Return the (x, y) coordinate for the center point of the cell that contains the specified text.  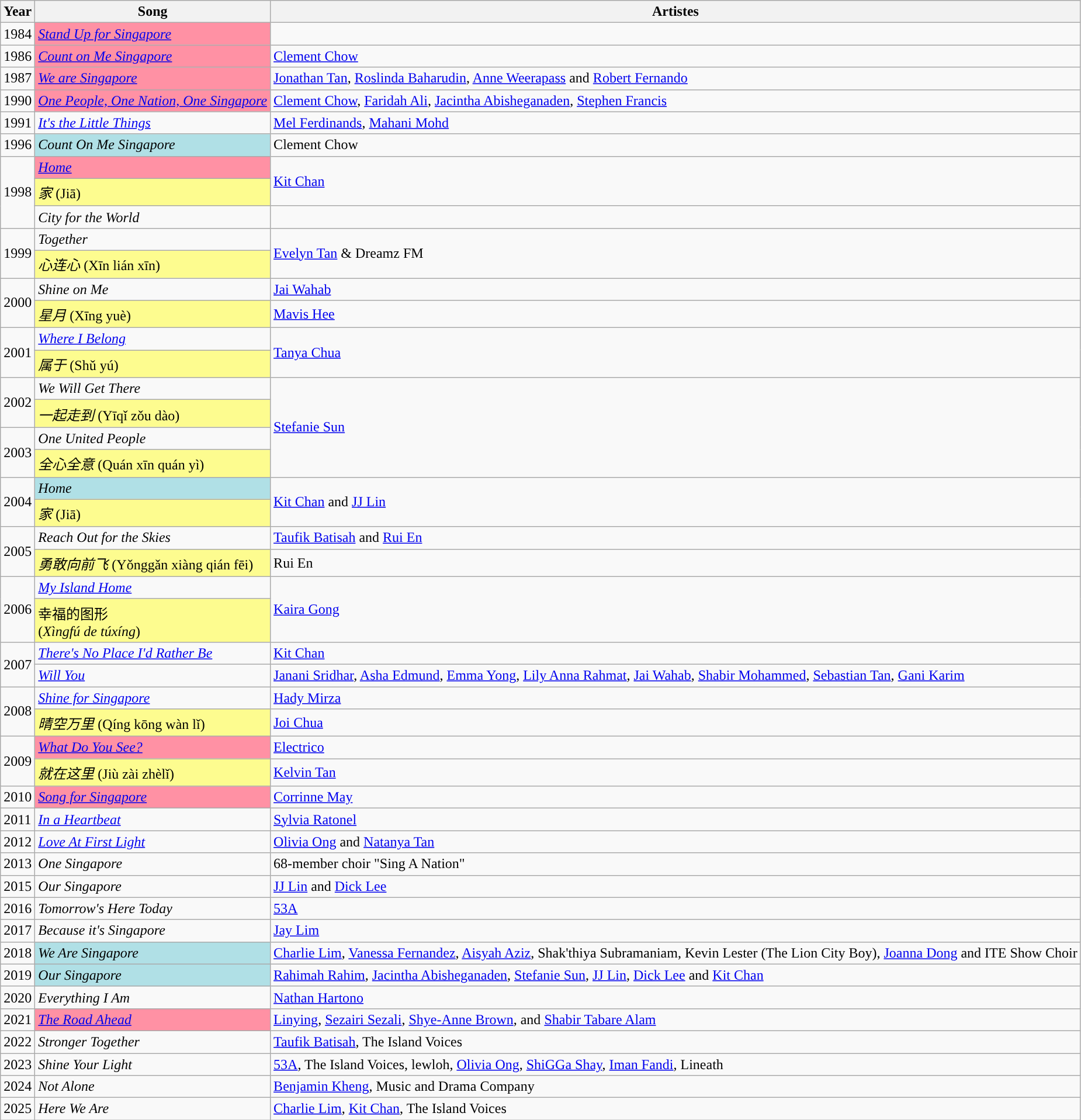
属于 (Shǔ yú) (153, 364)
JJ Lin and Dick Lee (675, 886)
一起走到 (Yīqǐ zǒu dào) (153, 414)
2021 (18, 1019)
Joi Chua (675, 723)
Year (18, 12)
Corrinne May (675, 797)
1990 (18, 101)
What Do You See? (153, 748)
2009 (18, 761)
Everything I Am (153, 997)
Where I Belong (153, 339)
Taufik Batisah, The Island Voices (675, 1042)
Electrico (675, 748)
Love At First Light (153, 842)
2023 (18, 1064)
2024 (18, 1087)
Taufik Batisah and Rui En (675, 538)
2000 (18, 303)
2011 (18, 820)
Together (153, 239)
Count on Me Singapore (153, 56)
Sylvia Ratonel (675, 820)
We are Singapore (153, 78)
2018 (18, 953)
Rui En (675, 562)
Shine Your Light (153, 1064)
Artistes (675, 12)
Will You (153, 675)
1996 (18, 145)
Clement Chow, Faridah Ali, Jacintha Abisheganaden, Stephen Francis (675, 101)
It's the Little Things (153, 123)
2002 (18, 402)
Olivia Ong and Natanya Tan (675, 842)
Linying, Sezairi Sezali, Shye-Anne Brown, and Shabir Tabare Alam (675, 1019)
2007 (18, 664)
Rahimah Rahim, Jacintha Abisheganaden, Stefanie Sun, JJ Lin, Dick Lee and Kit Chan (675, 975)
Charlie Lim, Kit Chan, The Island Voices (675, 1109)
One United People (153, 438)
My Island Home (153, 587)
2012 (18, 842)
Nathan Hartono (675, 997)
晴空万里 (Qíng kōng wàn lǐ) (153, 723)
Stefanie Sun (675, 427)
The Road Ahead (153, 1019)
就在这里 (Jiù zài zhèlǐ) (153, 773)
Here We Are (153, 1109)
2004 (18, 502)
Stronger Together (153, 1042)
City for the World (153, 217)
2017 (18, 931)
Song (153, 12)
Evelyn Tan & Dreamz FM (675, 253)
全心全意 (Quán xīn quán yì) (153, 463)
2016 (18, 908)
2005 (18, 552)
1984 (18, 34)
2020 (18, 997)
幸福的图形(Xìngfú de túxíng) (153, 620)
Mel Ferdinands, Mahani Mohd (675, 123)
2013 (18, 864)
勇敢向前飞 (Yǒnggǎn xiàng qián fēi) (153, 562)
Janani Sridhar, Asha Edmund, Emma Yong, Lily Anna Rahmat, Jai Wahab, Shabir Mohammed, Sebastian Tan, Gani Karim (675, 675)
Charlie Lim, Vanessa Fernandez, Aisyah Aziz, Shak'thiya Subramaniam, Kevin Lester (The Lion City Boy), Joanna Dong and ITE Show Choir (675, 953)
2003 (18, 452)
In a Heartbeat (153, 820)
Jonathan Tan, Roslinda Baharudin, Anne Weerapass and Robert Fernando (675, 78)
Not Alone (153, 1087)
Kit Chan and JJ Lin (675, 502)
1991 (18, 123)
There's No Place I'd Rather Be (153, 653)
2019 (18, 975)
2010 (18, 797)
心连心 (Xīn lián xīn) (153, 264)
Shine for Singapore (153, 697)
Reach Out for the Skies (153, 538)
2008 (18, 711)
53A, The Island Voices, lewloh, Olivia Ong, ShiGGa Shay, Iman Fandi, Lineath (675, 1064)
We Are Singapore (153, 953)
One Singapore (153, 864)
2015 (18, 886)
Kaira Gong (675, 609)
Shine on Me (153, 289)
星月 (Xīng yuè) (153, 314)
2025 (18, 1109)
Song for Singapore (153, 797)
1998 (18, 192)
Because it's Singapore (153, 931)
Hady Mirza (675, 697)
1987 (18, 78)
Mavis Hee (675, 314)
53A (675, 908)
Tomorrow's Here Today (153, 908)
One People, One Nation, One Singapore (153, 101)
Jay Lim (675, 931)
Kelvin Tan (675, 773)
68-member choir "Sing A Nation" (675, 864)
1999 (18, 253)
Jai Wahab (675, 289)
Stand Up for Singapore (153, 34)
Tanya Chua (675, 353)
2006 (18, 609)
Benjamin Kheng, Music and Drama Company (675, 1087)
2001 (18, 353)
1986 (18, 56)
Count On Me Singapore (153, 145)
We Will Get There (153, 389)
2022 (18, 1042)
